Scan for the cell matching the given text and deliver its [X, Y] coordinate at center. 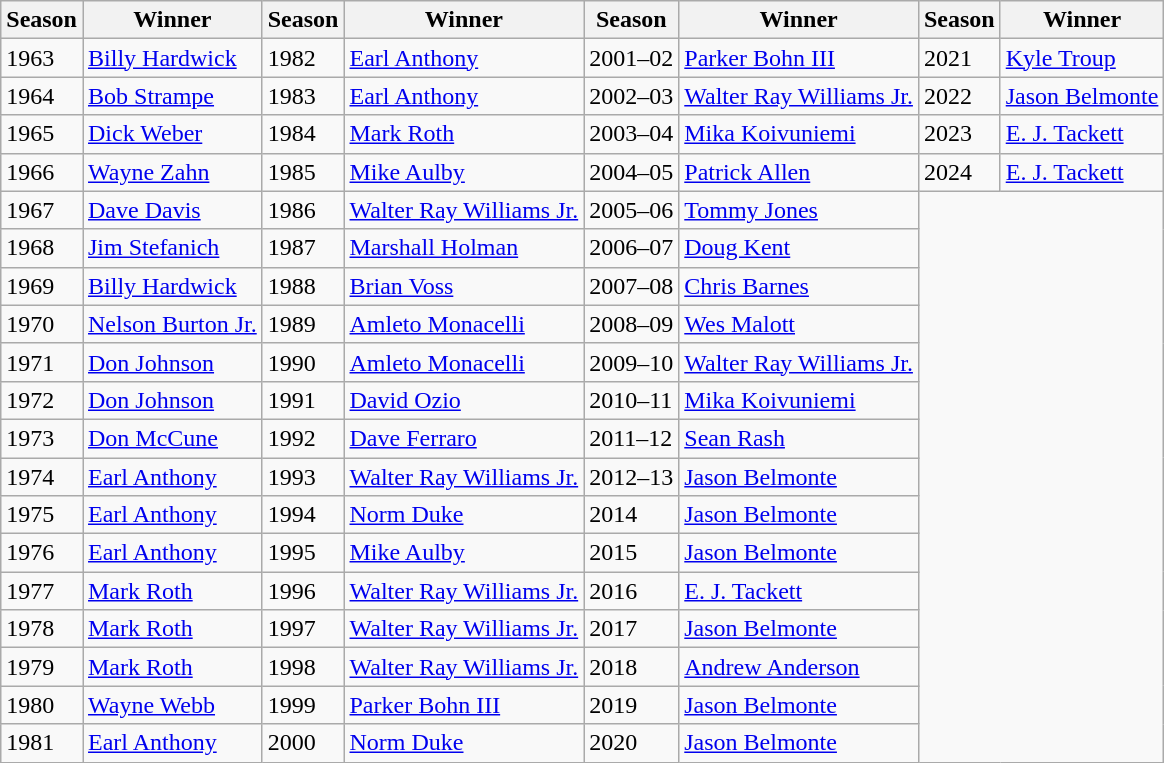
1966 [42, 172]
1990 [303, 362]
1989 [303, 324]
Bob Strampe [172, 96]
1997 [303, 629]
1984 [303, 134]
1974 [42, 477]
1996 [303, 591]
2016 [632, 591]
1969 [42, 286]
1971 [42, 362]
2015 [632, 553]
2005–06 [632, 210]
2004–05 [632, 172]
1981 [42, 743]
1985 [303, 172]
1967 [42, 210]
2024 [959, 172]
1999 [303, 705]
Don McCune [172, 438]
1992 [303, 438]
Sean Rash [799, 438]
Wes Malott [799, 324]
1979 [42, 667]
2014 [632, 515]
1976 [42, 553]
Dave Davis [172, 210]
1977 [42, 591]
Tommy Jones [799, 210]
1987 [303, 248]
2008–09 [632, 324]
2009–10 [632, 362]
1968 [42, 248]
1982 [303, 58]
Patrick Allen [799, 172]
Nelson Burton Jr. [172, 324]
2006–07 [632, 248]
1975 [42, 515]
1965 [42, 134]
David Ozio [464, 400]
1994 [303, 515]
Brian Voss [464, 286]
1991 [303, 400]
Dave Ferraro [464, 438]
Kyle Troup [1082, 58]
2001–02 [632, 58]
2023 [959, 134]
Jim Stefanich [172, 248]
Wayne Zahn [172, 172]
2000 [303, 743]
2018 [632, 667]
2012–13 [632, 477]
1973 [42, 438]
2021 [959, 58]
1986 [303, 210]
Dick Weber [172, 134]
Doug Kent [799, 248]
1983 [303, 96]
1995 [303, 553]
1978 [42, 629]
Andrew Anderson [799, 667]
1998 [303, 667]
2003–04 [632, 134]
2020 [632, 743]
Wayne Webb [172, 705]
2011–12 [632, 438]
Marshall Holman [464, 248]
2019 [632, 705]
1980 [42, 705]
2007–08 [632, 286]
1993 [303, 477]
2017 [632, 629]
2002–03 [632, 96]
1970 [42, 324]
1972 [42, 400]
1963 [42, 58]
2022 [959, 96]
1964 [42, 96]
1988 [303, 286]
2010–11 [632, 400]
Chris Barnes [799, 286]
